Detect which cell encompasses the target text, then output its [x, y] center coordinate. 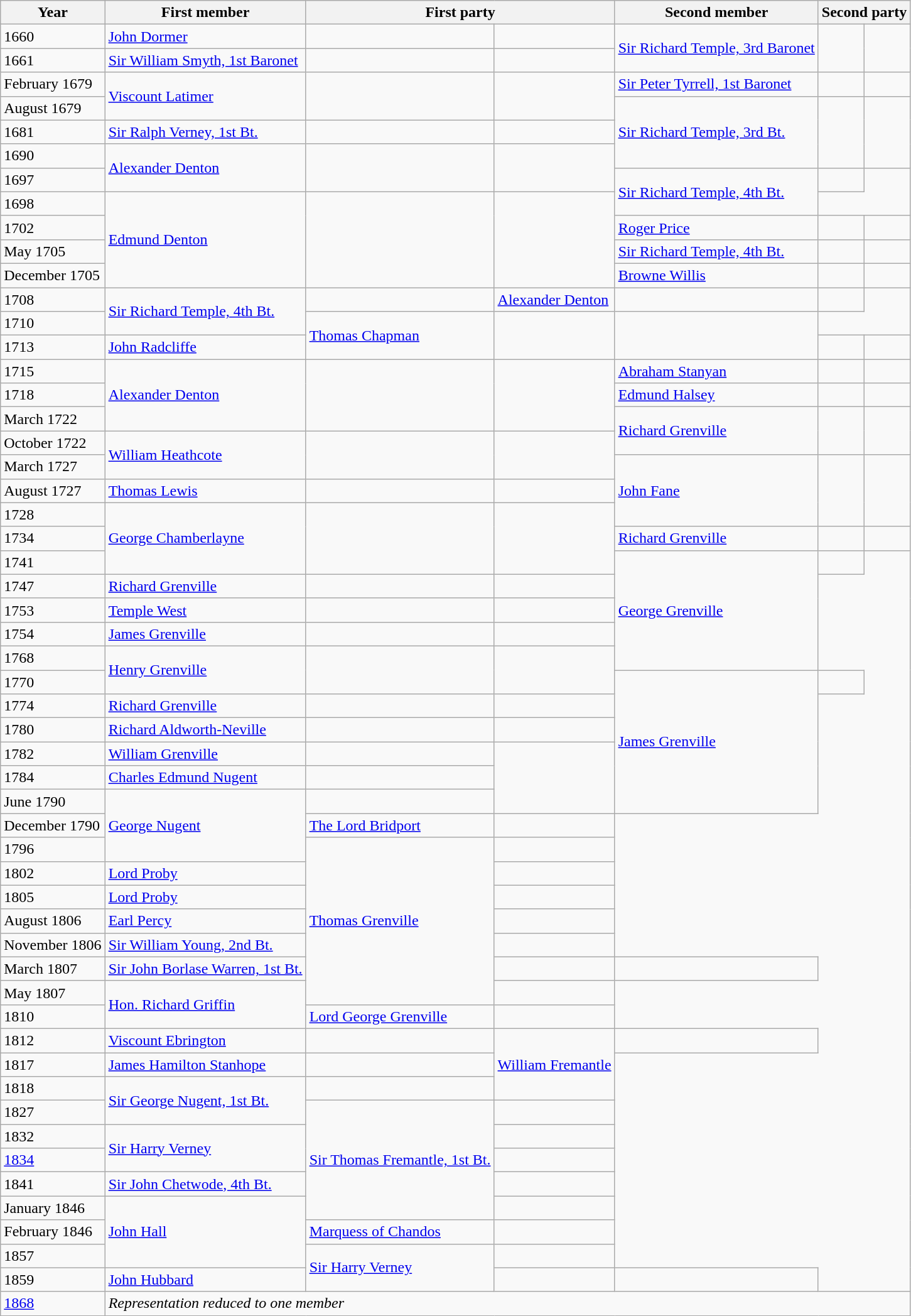
John Hubbard [205, 1280]
Edmund Halsey [716, 395]
Sir Richard Temple, 3rd Baronet [716, 48]
March 1722 [53, 419]
Charles Edmund Nugent [205, 778]
August 1727 [53, 491]
March 1807 [53, 969]
Viscount Latimer [205, 96]
William Grenville [205, 754]
Sir Ralph Verney, 1st Bt. [205, 132]
1827 [53, 1112]
James Hamilton Stanhope [205, 1065]
December 1705 [53, 275]
Sir William Young, 2nd Bt. [205, 945]
Thomas Chapman [400, 335]
Edmund Denton [205, 239]
December 1790 [53, 825]
1697 [53, 180]
1805 [53, 897]
1812 [53, 1040]
1857 [53, 1256]
June 1790 [53, 802]
March 1727 [53, 467]
January 1846 [53, 1208]
1841 [53, 1184]
Sir George Nugent, 1st Bt. [205, 1101]
Abraham Stanyan [716, 371]
John Radcliffe [205, 347]
John Fane [716, 491]
Hon. Richard Griffin [205, 1004]
1754 [53, 634]
May 1705 [53, 251]
Henry Grenville [205, 670]
1782 [53, 754]
1728 [53, 514]
1802 [53, 873]
Second member [716, 13]
1784 [53, 778]
1832 [53, 1136]
Second party [864, 13]
William Fremantle [554, 1064]
1859 [53, 1280]
1734 [53, 538]
1770 [53, 682]
William Heathcote [205, 455]
1753 [53, 610]
John Dormer [205, 36]
1660 [53, 36]
February 1679 [53, 84]
1768 [53, 658]
John Hall [205, 1232]
Sir Peter Tyrrell, 1st Baronet [716, 84]
1747 [53, 586]
Representation reduced to one member [507, 1303]
Thomas Grenville [400, 921]
1715 [53, 371]
Temple West [205, 610]
Marquess of Chandos [400, 1232]
First party [460, 13]
George Chamberlayne [205, 538]
Viscount Ebrington [205, 1040]
1834 [53, 1160]
1796 [53, 849]
Sir William Smyth, 1st Baronet [205, 60]
February 1846 [53, 1232]
1741 [53, 562]
1718 [53, 395]
1774 [53, 706]
1868 [53, 1303]
1810 [53, 1016]
The Lord Bridport [400, 825]
1681 [53, 132]
1698 [53, 204]
1710 [53, 324]
Sir Thomas Fremantle, 1st Bt. [400, 1160]
August 1679 [53, 108]
Roger Price [716, 227]
May 1807 [53, 992]
1818 [53, 1089]
1817 [53, 1065]
Sir John Borlase Warren, 1st Bt. [205, 969]
Sir Richard Temple, 3rd Bt. [716, 132]
November 1806 [53, 945]
1661 [53, 60]
1702 [53, 227]
Lord George Grenville [400, 1016]
Year [53, 13]
1713 [53, 347]
October 1722 [53, 443]
1780 [53, 730]
George Grenville [716, 610]
George Nugent [205, 825]
1690 [53, 156]
1708 [53, 300]
Richard Aldworth-Neville [205, 730]
August 1806 [53, 921]
Thomas Lewis [205, 491]
First member [205, 13]
Earl Percy [205, 921]
Sir John Chetwode, 4th Bt. [205, 1184]
Browne Willis [716, 275]
